Return the [x, y] coordinate for the center point of the cell that contains the specified text.  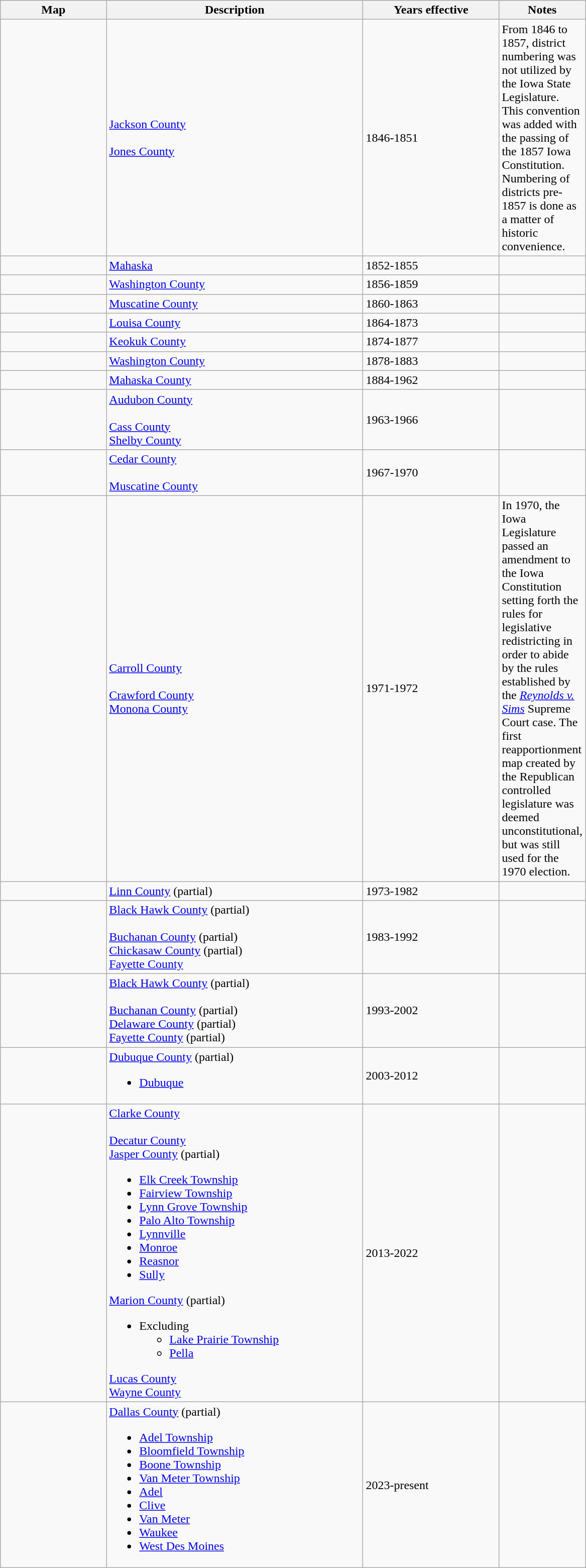
2023-present [431, 1485]
1846-1851 [431, 138]
Description [235, 10]
1884-1962 [431, 380]
1878-1883 [431, 361]
Jackson CountyJones County [235, 138]
1993-2002 [431, 1011]
1874-1877 [431, 342]
1852-1855 [431, 265]
1864-1873 [431, 323]
1856-1859 [431, 284]
Notes [542, 10]
1860-1863 [431, 304]
1971-1972 [431, 689]
Cedar CountyMuscatine County [235, 472]
Years effective [431, 10]
Muscatine County [235, 304]
Mahaska County [235, 380]
Carroll CountyCrawford County Monona County [235, 689]
Black Hawk County (partial)Buchanan County (partial) Chickasaw County (partial) Fayette County [235, 937]
2003-2012 [431, 1075]
Dallas County (partial)Adel TownshipBloomfield TownshipBoone TownshipVan Meter TownshipAdelCliveVan MeterWaukeeWest Des Moines [235, 1485]
Mahaska [235, 265]
Black Hawk County (partial)Buchanan County (partial) Delaware County (partial) Fayette County (partial) [235, 1011]
1967-1970 [431, 472]
Map [53, 10]
Linn County (partial) [235, 891]
Louisa County [235, 323]
Dubuque County (partial)Dubuque [235, 1075]
1963-1966 [431, 419]
2013-2022 [431, 1253]
Audubon CountyCass County Shelby County [235, 419]
1973-1982 [431, 891]
Keokuk County [235, 342]
1983-1992 [431, 937]
